Return the [X, Y] coordinate for the center point of the cell that contains the specified text.  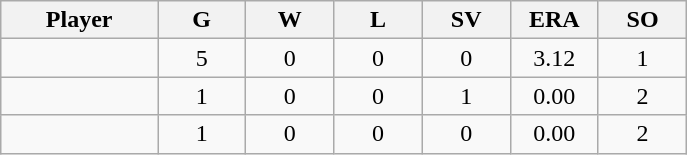
L [378, 20]
G [202, 20]
Player [80, 20]
5 [202, 58]
3.12 [554, 58]
W [290, 20]
SO [642, 20]
SV [466, 20]
ERA [554, 20]
